Detect which cell encompasses the target text, then output its (X, Y) center coordinate. 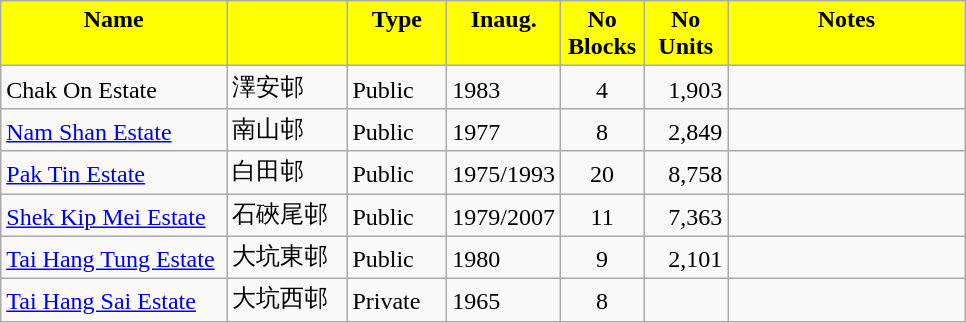
大坑西邨 (287, 300)
白田邨 (287, 172)
Type (397, 34)
4 (602, 88)
1965 (504, 300)
1975/1993 (504, 172)
2,101 (686, 258)
20 (602, 172)
1980 (504, 258)
No Units (686, 34)
7,363 (686, 216)
9 (602, 258)
南山邨 (287, 130)
1,903 (686, 88)
No Blocks (602, 34)
石硤尾邨 (287, 216)
Tai Hang Tung Estate (114, 258)
澤安邨 (287, 88)
Name (114, 34)
Tai Hang Sai Estate (114, 300)
2,849 (686, 130)
1983 (504, 88)
Shek Kip Mei Estate (114, 216)
1977 (504, 130)
Private (397, 300)
1979/2007 (504, 216)
11 (602, 216)
Inaug. (504, 34)
Chak On Estate (114, 88)
Notes (846, 34)
大坑東邨 (287, 258)
Nam Shan Estate (114, 130)
8,758 (686, 172)
Pak Tin Estate (114, 172)
